From the cell containing the given text, extract its center point as (x, y) coordinate. 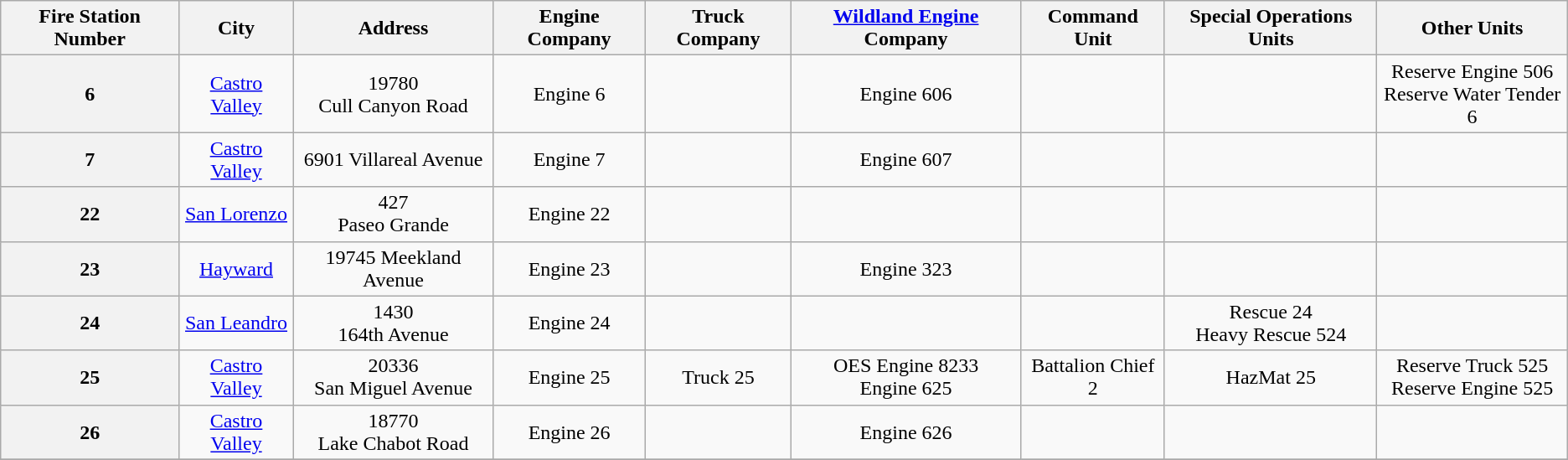
San Lorenzo (236, 214)
Engine 23 (569, 268)
Engine 25 (569, 377)
San Leandro (236, 323)
Special Operations Units (1271, 28)
Truck 25 (719, 377)
OES Engine 8233Engine 625 (906, 377)
Battalion Chief 2 (1092, 377)
24 (90, 323)
22 (90, 214)
Hayward (236, 268)
Reserve Engine 506Reserve Water Tender 6 (1473, 94)
6901 Villareal Avenue (393, 159)
Engine Company (569, 28)
Address (393, 28)
Engine 607 (906, 159)
Engine 26 (569, 432)
Engine 606 (906, 94)
6 (90, 94)
23 (90, 268)
19780Cull Canyon Road (393, 94)
Engine 6 (569, 94)
City (236, 28)
25 (90, 377)
Wildland Engine Company (906, 28)
CommandUnit (1092, 28)
427Paseo Grande (393, 214)
Other Units (1473, 28)
Fire Station Number (90, 28)
Truck Company (719, 28)
Engine 24 (569, 323)
Engine 7 (569, 159)
7 (90, 159)
19745 Meekland Avenue (393, 268)
Reserve Truck 525Reserve Engine 525 (1473, 377)
20336San Miguel Avenue (393, 377)
26 (90, 432)
Engine 626 (906, 432)
1430164th Avenue (393, 323)
18770Lake Chabot Road (393, 432)
HazMat 25 (1271, 377)
Rescue 24Heavy Rescue 524 (1271, 323)
Engine 323 (906, 268)
Engine 22 (569, 214)
